Search for the cell housing the specified text and yield its (X, Y) center coordinate. 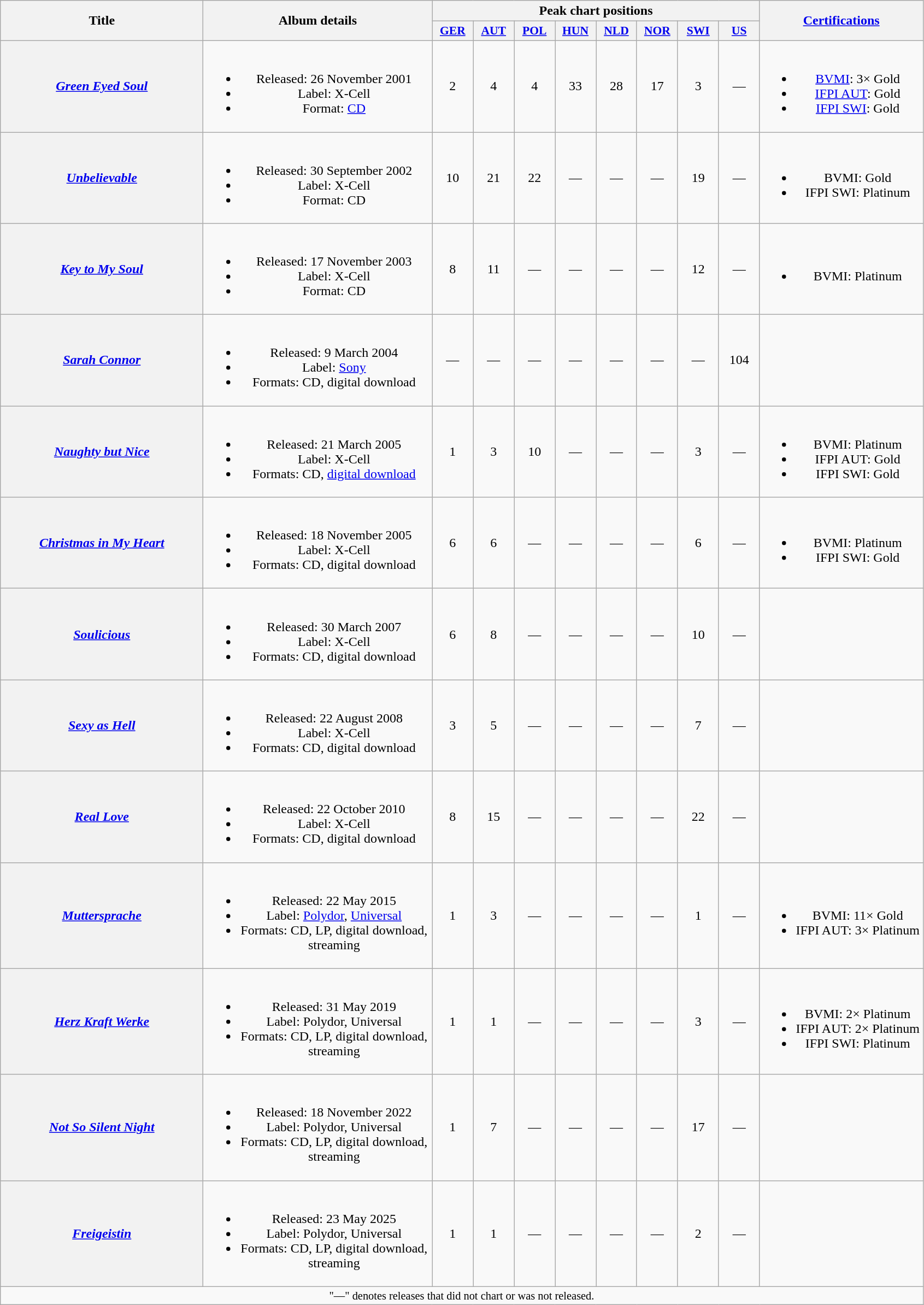
Released: 22 October 2010Label: X-CellFormats: CD, digital download (318, 816)
28 (616, 86)
BVMI: PlatinumIFPI AUT: GoldIFPI SWI: Gold (841, 451)
Muttersprache (102, 915)
5 (494, 726)
NOR (657, 31)
Sexy as Hell (102, 726)
AUT (494, 31)
Naughty but Nice (102, 451)
Released: 18 November 2022Label: Polydor, UniversalFormats: CD, LP, digital download, streaming (318, 1127)
Album details (318, 21)
BVMI: PlatinumIFPI SWI: Gold (841, 543)
Released: 18 November 2005Label: X-CellFormats: CD, digital download (318, 543)
Herz Kraft Werke (102, 1021)
BVMI: GoldIFPI SWI: Platinum (841, 178)
11 (494, 269)
SWI (698, 31)
US (739, 31)
Released: 30 March 2007Label: X-CellFormats: CD, digital download (318, 634)
Unbelievable (102, 178)
Released: 26 November 2001Label: X-CellFormat: CD (318, 86)
104 (739, 361)
BVMI: Platinum (841, 269)
Sarah Connor (102, 361)
BVMI: 3× GoldIFPI AUT: GoldIFPI SWI: Gold (841, 86)
33 (576, 86)
Title (102, 21)
GER (452, 31)
Christmas in My Heart (102, 543)
HUN (576, 31)
BVMI: 2× PlatinumIFPI AUT: 2× PlatinumIFPI SWI: Platinum (841, 1021)
12 (698, 269)
15 (494, 816)
Certifications (841, 21)
Not So Silent Night (102, 1127)
Released: 21 March 2005Label: X-CellFormats: CD, digital download (318, 451)
Released: 30 September 2002Label: X-CellFormat: CD (318, 178)
Real Love (102, 816)
Released: 22 May 2015Label: Polydor, UniversalFormats: CD, LP, digital download, streaming (318, 915)
"—" denotes releases that did not chart or was not released. (462, 1296)
Released: 22 August 2008Label: X-CellFormats: CD, digital download (318, 726)
Key to My Soul (102, 269)
21 (494, 178)
Green Eyed Soul (102, 86)
BVMI: 11× GoldIFPI AUT: 3× Platinum (841, 915)
19 (698, 178)
Freigeistin (102, 1233)
POL (534, 31)
Released: 23 May 2025Label: Polydor, UniversalFormats: CD, LP, digital download, streaming (318, 1233)
Soulicious (102, 634)
Released: 9 March 2004Label: SonyFormats: CD, digital download (318, 361)
Released: 17 November 2003Label: X-CellFormat: CD (318, 269)
NLD (616, 31)
Released: 31 May 2019Label: Polydor, UniversalFormats: CD, LP, digital download, streaming (318, 1021)
Peak chart positions (596, 11)
